Provide the [x, y] coordinate of the cell's center where the given text is located.  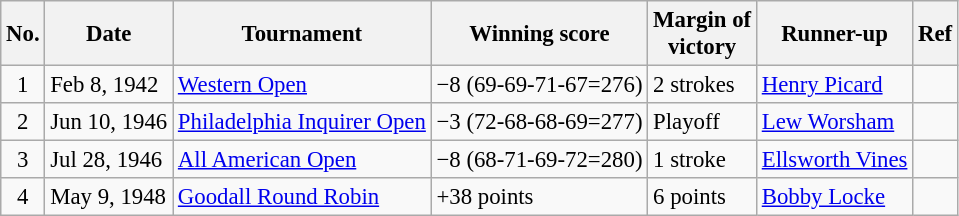
2 strokes [702, 85]
All American Open [302, 160]
Playoff [702, 122]
No. [23, 34]
6 points [702, 197]
−3 (72-68-68-69=277) [540, 122]
Ref [936, 34]
1 [23, 85]
Ellsworth Vines [834, 160]
Jul 28, 1946 [109, 160]
2 [23, 122]
Jun 10, 1946 [109, 122]
−8 (69-69-71-67=276) [540, 85]
−8 (68-71-69-72=280) [540, 160]
+38 points [540, 197]
Western Open [302, 85]
Henry Picard [834, 85]
Philadelphia Inquirer Open [302, 122]
Tournament [302, 34]
Date [109, 34]
1 stroke [702, 160]
Runner-up [834, 34]
Goodall Round Robin [302, 197]
Bobby Locke [834, 197]
Margin ofvictory [702, 34]
3 [23, 160]
Winning score [540, 34]
May 9, 1948 [109, 197]
4 [23, 197]
Feb 8, 1942 [109, 85]
Lew Worsham [834, 122]
